Determine the (X, Y) coordinate at the center of the cell enclosing the given text.  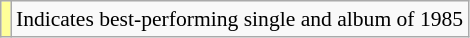
Indicates best-performing single and album of 1985 (240, 19)
